Extract the (X, Y) coordinate from the center of the cell holding the provided text.  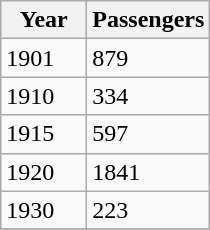
1915 (44, 134)
1901 (44, 58)
1920 (44, 172)
1841 (148, 172)
223 (148, 210)
Passengers (148, 20)
597 (148, 134)
879 (148, 58)
334 (148, 96)
Year (44, 20)
1930 (44, 210)
1910 (44, 96)
